Search for the cell housing the specified text and yield its (X, Y) center coordinate. 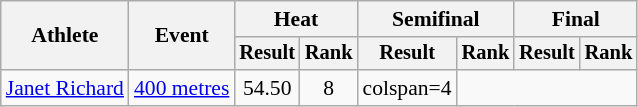
Final (576, 19)
Janet Richard (65, 88)
Semifinal (436, 19)
400 metres (182, 88)
Heat (296, 19)
Athlete (65, 36)
Event (182, 36)
colspan=4 (408, 88)
8 (329, 88)
54.50 (267, 88)
